Output the [X, Y] coordinate of the center of the cell containing the given text.  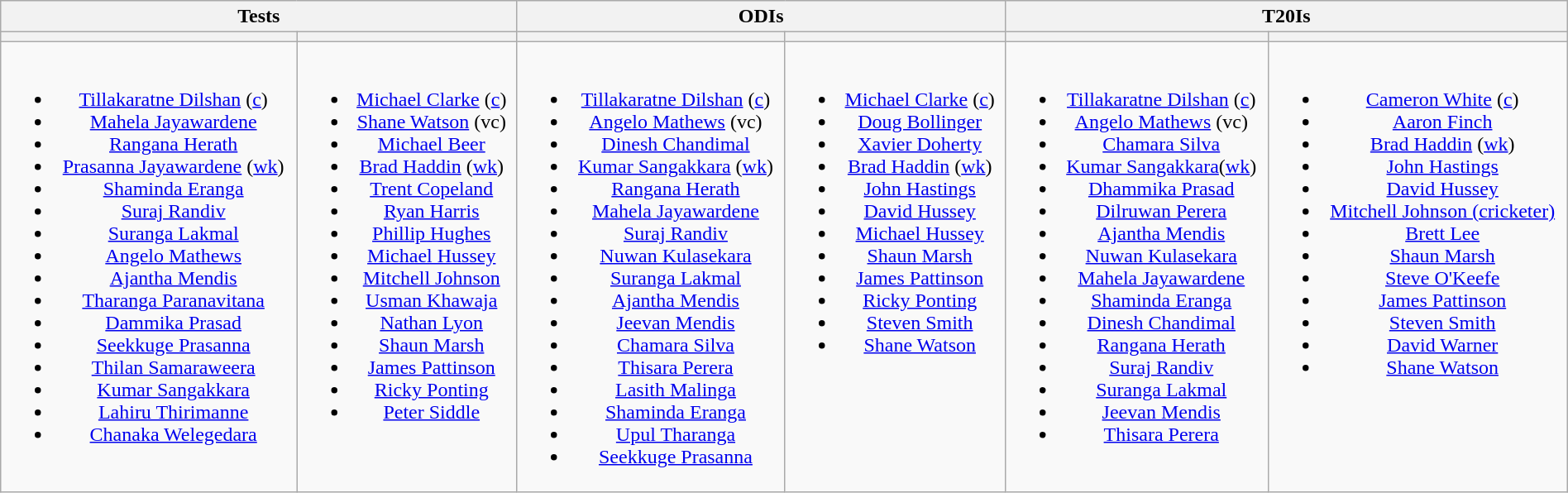
Tests [259, 17]
ODIs [761, 17]
T20Is [1286, 17]
